Find where the given text appears and provide that cell's center as [X, Y] coordinate. 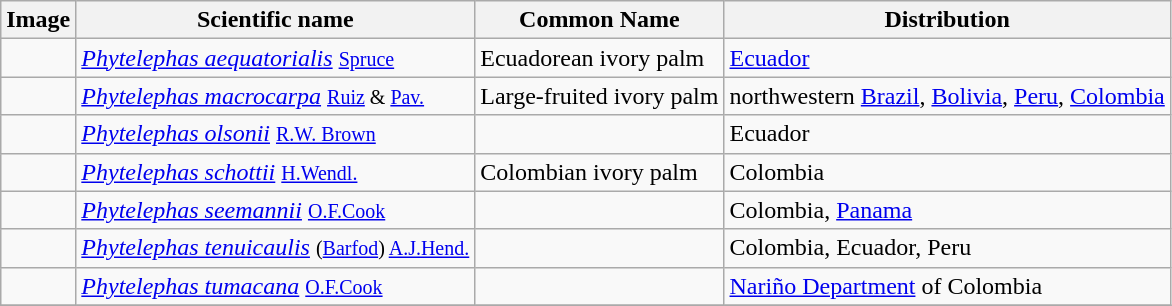
Colombia, Ecuador, Peru [947, 248]
Colombia, Panama [947, 210]
Ecuadorean ivory palm [600, 58]
Scientific name [276, 20]
Phytelephas tenuicaulis (Barfod) A.J.Hend. [276, 248]
Large-fruited ivory palm [600, 96]
Colombian ivory palm [600, 172]
Image [38, 20]
Phytelephas aequatorialis Spruce [276, 58]
Colombia [947, 172]
Common Name [600, 20]
Distribution [947, 20]
Phytelephas macrocarpa Ruiz & Pav. [276, 96]
northwestern Brazil, Bolivia, Peru, Colombia [947, 96]
Phytelephas seemannii O.F.Cook [276, 210]
Nariño Department of Colombia [947, 286]
Phytelephas schottii H.Wendl. [276, 172]
Phytelephas tumacana O.F.Cook [276, 286]
Phytelephas olsonii R.W. Brown [276, 134]
